Pinpoint the cell where the given text exists, returning its [x, y] midpoint coordinate. 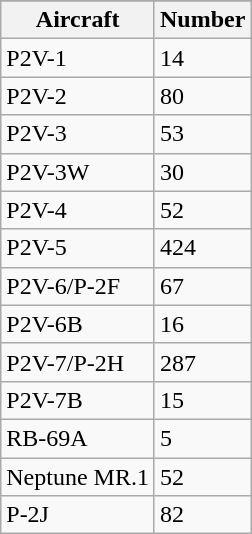
Aircraft [78, 20]
30 [202, 172]
82 [202, 515]
P2V-3W [78, 172]
14 [202, 58]
RB-69A [78, 438]
P2V-7/P-2H [78, 362]
P2V-7B [78, 400]
424 [202, 248]
P2V-2 [78, 96]
16 [202, 324]
287 [202, 362]
P2V-4 [78, 210]
5 [202, 438]
P2V-5 [78, 248]
P2V-1 [78, 58]
67 [202, 286]
80 [202, 96]
Neptune MR.1 [78, 477]
53 [202, 134]
P2V-6B [78, 324]
P-2J [78, 515]
Number [202, 20]
P2V-6/P-2F [78, 286]
15 [202, 400]
P2V-3 [78, 134]
